Pinpoint the cell where the given text exists, returning its [x, y] midpoint coordinate. 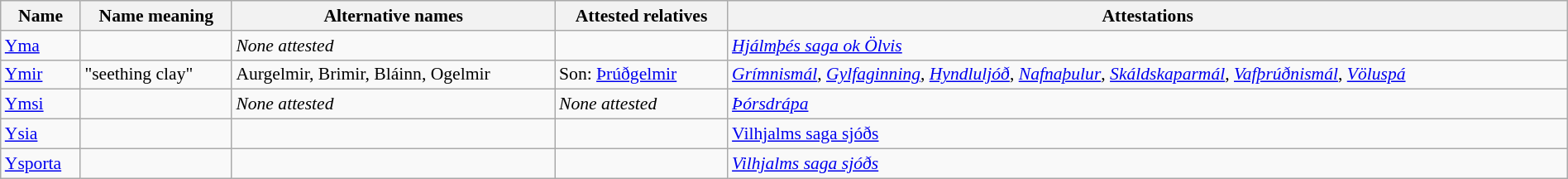
Yma [41, 46]
Attested relatives [642, 16]
Attestations [1148, 16]
Þórsdrápa [1148, 104]
Son: Þrúðgelmir [642, 75]
Ysporta [41, 163]
Ysia [41, 134]
Name [41, 16]
Alternative names [394, 16]
Grímnismál, Gylfaginning, Hyndluljóð, Nafnaþulur, Skáldskaparmál, Vafþrúðnismál, Völuspá [1148, 75]
Aurgelmir, Brimir, Bláinn, Ogelmir [394, 75]
Ymir [41, 75]
Ymsi [41, 104]
Name meaning [155, 16]
"seething clay" [155, 75]
Hjálmþés saga ok Ölvis [1148, 46]
